Return (x, y) of the center of cell containing provided text 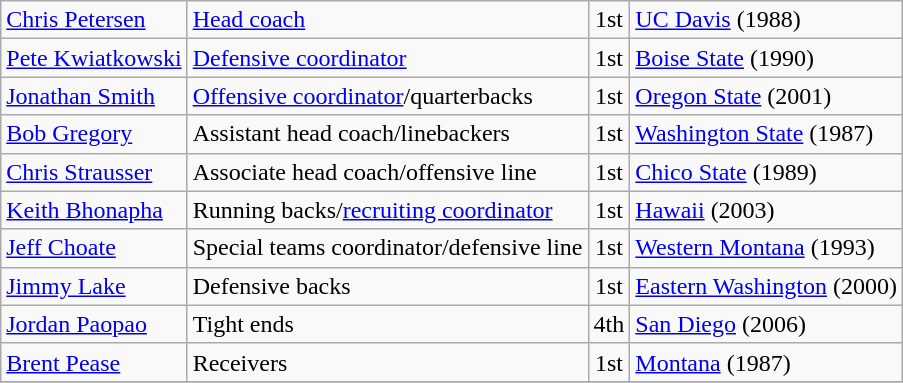
4th (609, 324)
Receivers (388, 362)
Keith Bhonapha (94, 210)
Defensive coordinator (388, 58)
Running backs/recruiting coordinator (388, 210)
Chris Strausser (94, 172)
Oregon State (2001) (766, 96)
Western Montana (1993) (766, 248)
Brent Pease (94, 362)
Associate head coach/offensive line (388, 172)
UC Davis (1988) (766, 20)
Hawaii (2003) (766, 210)
Boise State (1990) (766, 58)
Pete Kwiatkowski (94, 58)
Montana (1987) (766, 362)
Eastern Washington (2000) (766, 286)
Washington State (1987) (766, 134)
Jimmy Lake (94, 286)
Assistant head coach/linebackers (388, 134)
Tight ends (388, 324)
Defensive backs (388, 286)
Bob Gregory (94, 134)
San Diego (2006) (766, 324)
Jeff Choate (94, 248)
Special teams coordinator/defensive line (388, 248)
Chico State (1989) (766, 172)
Jonathan Smith (94, 96)
Offensive coordinator/quarterbacks (388, 96)
Jordan Paopao (94, 324)
Chris Petersen (94, 20)
Head coach (388, 20)
